For the text-containing cell, return its midpoint in [x, y] coordinate format. 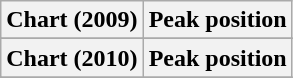
Chart (2009) [72, 20]
Chart (2010) [72, 58]
